Extract the [X, Y] coordinate from the center of the cell holding the provided text.  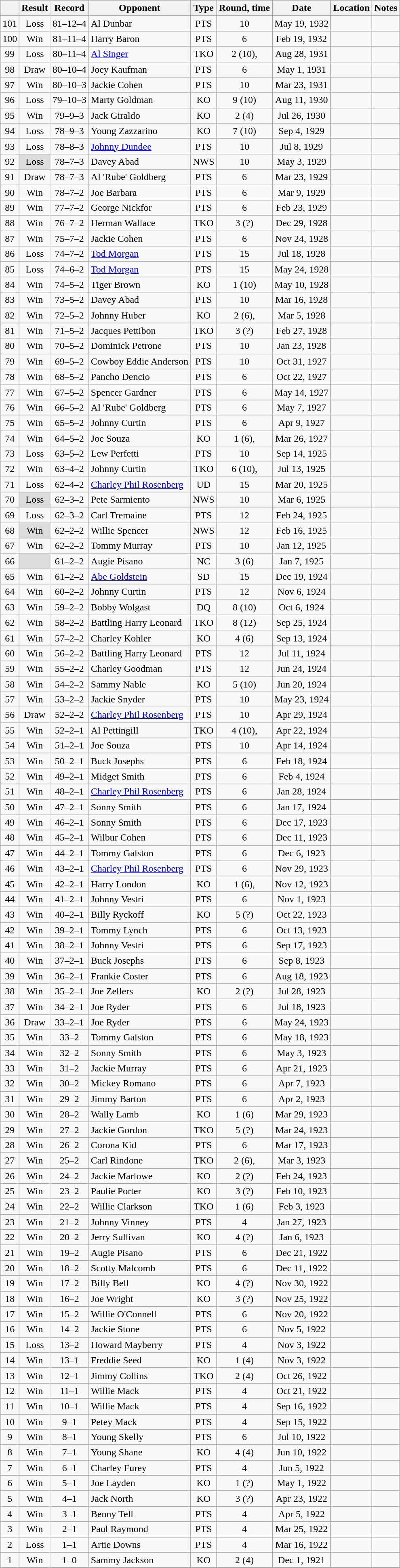
Sep 25, 1924 [301, 623]
79–9–3 [69, 115]
69 [10, 515]
77–7–2 [69, 208]
Paulie Porter [139, 1191]
Carl Rindone [139, 1160]
41–2–1 [69, 899]
May 23, 1924 [301, 700]
Round, time [244, 8]
81–12–4 [69, 23]
Jackie Gordon [139, 1130]
Willie Clarkson [139, 1207]
101 [10, 23]
47 [10, 853]
70–5–2 [69, 346]
Wilbur Cohen [139, 838]
7 (10) [244, 131]
Harry London [139, 884]
May 1, 1931 [301, 69]
Corona Kid [139, 1145]
Tommy Lynch [139, 930]
Lew Perfetti [139, 454]
Mar 23, 1929 [301, 177]
Jul 18, 1928 [301, 254]
May 3, 1929 [301, 161]
Johnny Vinney [139, 1222]
Willie O'Connell [139, 1314]
49–2–1 [69, 776]
62–4–2 [69, 484]
1 (10) [244, 285]
77 [10, 392]
Howard Mayberry [139, 1345]
Dec 21, 1922 [301, 1253]
Young Shane [139, 1453]
11 [10, 1406]
51–2–1 [69, 746]
87 [10, 239]
38 [10, 992]
64–5–2 [69, 438]
23 [10, 1222]
16–2 [69, 1299]
Record [69, 8]
9 (10) [244, 100]
1–1 [69, 1545]
37–2–1 [69, 961]
8 [10, 1453]
Cowboy Eddie Anderson [139, 361]
17 [10, 1314]
Jul 26, 1930 [301, 115]
11–1 [69, 1391]
Feb 24, 1923 [301, 1176]
UD [204, 484]
71–5–2 [69, 331]
53–2–2 [69, 700]
Al Pettingill [139, 730]
55 [10, 730]
May 24, 1923 [301, 1022]
7–1 [69, 1453]
Jan 6, 1923 [301, 1237]
80–11–4 [69, 54]
Dec 29, 1928 [301, 223]
Mar 9, 1929 [301, 193]
28–2 [69, 1114]
Artie Downs [139, 1545]
99 [10, 54]
Midget Smith [139, 776]
Jan 12, 1925 [301, 546]
Spencer Gardner [139, 392]
May 7, 1927 [301, 407]
Sammy Jackson [139, 1560]
Sep 4, 1929 [301, 131]
14 [10, 1360]
27 [10, 1160]
72 [10, 469]
Pancho Dencio [139, 377]
Jun 5, 1922 [301, 1468]
Dec 11, 1922 [301, 1268]
Frankie Coster [139, 976]
22–2 [69, 1207]
46 [10, 868]
Apr 5, 1922 [301, 1514]
Apr 21, 1923 [301, 1068]
May 24, 1928 [301, 269]
59–2–2 [69, 607]
48–2–1 [69, 792]
31 [10, 1099]
George Nickfor [139, 208]
40 [10, 961]
9–1 [69, 1421]
33–2–1 [69, 1022]
Bobby Wolgast [139, 607]
Billy Ryckoff [139, 914]
Apr 7, 1923 [301, 1084]
Joe Barbara [139, 193]
Nov 24, 1928 [301, 239]
5–1 [69, 1483]
54 [10, 746]
Tommy Murray [139, 546]
32–2 [69, 1053]
Nov 20, 1922 [301, 1314]
Location [352, 8]
21 [10, 1253]
Jan 23, 1928 [301, 346]
Young Skelly [139, 1437]
Apr 29, 1924 [301, 715]
Type [204, 8]
78–8–3 [69, 146]
27–2 [69, 1130]
Mar 17, 1923 [301, 1145]
Oct 22, 1923 [301, 914]
86 [10, 254]
Jackie Marlowe [139, 1176]
84 [10, 285]
63–5–2 [69, 454]
Jan 7, 1925 [301, 561]
2–1 [69, 1529]
Dec 19, 1924 [301, 576]
Young Zazzarino [139, 131]
18–2 [69, 1268]
4 (10), [244, 730]
Mar 5, 1928 [301, 315]
Opponent [139, 8]
9 [10, 1437]
Herman Wallace [139, 223]
26 [10, 1176]
40–2–1 [69, 914]
28 [10, 1145]
Nov 30, 1922 [301, 1283]
Aug 28, 1931 [301, 54]
58–2–2 [69, 623]
90 [10, 193]
Jul 8, 1929 [301, 146]
Nov 25, 1922 [301, 1299]
52–2–1 [69, 730]
63 [10, 607]
33 [10, 1068]
75–7–2 [69, 239]
Feb 27, 1928 [301, 331]
89 [10, 208]
May 19, 1932 [301, 23]
Dominick Petrone [139, 346]
Nov 29, 1923 [301, 868]
35–2–1 [69, 992]
25 [10, 1191]
69–5–2 [69, 361]
Jack North [139, 1499]
66 [10, 561]
22 [10, 1237]
Sep 8, 1923 [301, 961]
May 1, 1922 [301, 1483]
18 [10, 1299]
Nov 5, 1922 [301, 1329]
58 [10, 684]
55–2–2 [69, 669]
56 [10, 715]
6 (10), [244, 469]
Mar 6, 1925 [301, 500]
96 [10, 100]
21–2 [69, 1222]
Mar 29, 1923 [301, 1114]
May 3, 1923 [301, 1053]
67 [10, 546]
Date [301, 8]
Mar 16, 1928 [301, 300]
36 [10, 1022]
Marty Goldman [139, 100]
Billy Bell [139, 1283]
92 [10, 161]
80 [10, 346]
41 [10, 945]
1–0 [69, 1560]
Harry Baron [139, 39]
45 [10, 884]
29–2 [69, 1099]
Jimmy Barton [139, 1099]
3 (6) [244, 561]
7 [10, 1468]
Paul Raymond [139, 1529]
57–2–2 [69, 638]
97 [10, 85]
48 [10, 838]
70 [10, 500]
Feb 24, 1925 [301, 515]
73–5–2 [69, 300]
Jul 28, 1923 [301, 992]
74 [10, 438]
Mar 25, 1922 [301, 1529]
38–2–1 [69, 945]
29 [10, 1130]
Jacques Pettibon [139, 331]
13 [10, 1375]
74–6–2 [69, 269]
Feb 10, 1923 [301, 1191]
Apr 14, 1924 [301, 746]
75 [10, 423]
67–5–2 [69, 392]
Feb 19, 1932 [301, 39]
Apr 23, 1922 [301, 1499]
74–5–2 [69, 285]
2 (10), [244, 54]
30–2 [69, 1084]
Feb 23, 1929 [301, 208]
32 [10, 1084]
Mar 20, 1925 [301, 484]
12–1 [69, 1375]
83 [10, 300]
Joe Zellers [139, 992]
NC [204, 561]
79 [10, 361]
Apr 9, 1927 [301, 423]
65 [10, 576]
Jan 27, 1923 [301, 1222]
45–2–1 [69, 838]
Nov 12, 1923 [301, 884]
79–10–3 [69, 100]
Mar 3, 1923 [301, 1160]
80–10–4 [69, 69]
Oct 13, 1923 [301, 930]
8 (10) [244, 607]
Jul 13, 1925 [301, 469]
Willie Spencer [139, 530]
Dec 6, 1923 [301, 853]
65–5–2 [69, 423]
49 [10, 822]
37 [10, 1007]
Dec 1, 1921 [301, 1560]
53 [10, 761]
Scotty Malcomb [139, 1268]
Carl Tremaine [139, 515]
Oct 22, 1927 [301, 377]
46–2–1 [69, 822]
Feb 16, 1925 [301, 530]
62 [10, 623]
43–2–1 [69, 868]
54–2–2 [69, 684]
Mickey Romano [139, 1084]
26–2 [69, 1145]
44–2–1 [69, 853]
50–2–1 [69, 761]
Dec 17, 1923 [301, 822]
91 [10, 177]
34 [10, 1053]
59 [10, 669]
60–2–2 [69, 592]
78–9–3 [69, 131]
1 (?) [244, 1483]
Charley Goodman [139, 669]
Oct 21, 1922 [301, 1391]
50 [10, 807]
Oct 26, 1922 [301, 1375]
Abe Goldstein [139, 576]
Mar 24, 1923 [301, 1130]
8 (12) [244, 623]
60 [10, 653]
Feb 18, 1924 [301, 761]
Sep 17, 1923 [301, 945]
93 [10, 146]
Pete Sarmiento [139, 500]
78–7–2 [69, 193]
Jimmy Collins [139, 1375]
5 (10) [244, 684]
Freddie Seed [139, 1360]
64 [10, 592]
Al Dunbar [139, 23]
61 [10, 638]
Jerry Sullivan [139, 1237]
16 [10, 1329]
20 [10, 1268]
Mar 23, 1931 [301, 85]
Jan 28, 1924 [301, 792]
98 [10, 69]
19–2 [69, 1253]
Sammy Nable [139, 684]
DQ [204, 607]
2 [10, 1545]
May 14, 1927 [301, 392]
63–4–2 [69, 469]
51 [10, 792]
May 10, 1928 [301, 285]
Jul 10, 1922 [301, 1437]
Joey Kaufman [139, 69]
14–2 [69, 1329]
44 [10, 899]
Result [35, 8]
68–5–2 [69, 377]
Mar 16, 1922 [301, 1545]
42 [10, 930]
42–2–1 [69, 884]
95 [10, 115]
Jackie Murray [139, 1068]
Apr 2, 1923 [301, 1099]
71 [10, 484]
Oct 31, 1927 [301, 361]
24–2 [69, 1176]
Jul 18, 1923 [301, 1007]
Jan 17, 1924 [301, 807]
Feb 4, 1924 [301, 776]
6–1 [69, 1468]
4 (6) [244, 638]
Joe Wright [139, 1299]
52 [10, 776]
Jackie Stone [139, 1329]
Tiger Brown [139, 285]
52–2–2 [69, 715]
Charley Furey [139, 1468]
Benny Tell [139, 1514]
Nov 6, 1924 [301, 592]
33–2 [69, 1038]
1 [10, 1560]
Joe Layden [139, 1483]
Nov 1, 1923 [301, 899]
76 [10, 407]
43 [10, 914]
Jack Giraldo [139, 115]
Jun 10, 1922 [301, 1453]
74–7–2 [69, 254]
15–2 [69, 1314]
3–1 [69, 1514]
Oct 6, 1924 [301, 607]
72–5–2 [69, 315]
Charley Kohler [139, 638]
82 [10, 315]
Sep 13, 1924 [301, 638]
5 [10, 1499]
Sep 14, 1925 [301, 454]
25–2 [69, 1160]
Jackie Snyder [139, 700]
Wally Lamb [139, 1114]
24 [10, 1207]
Jun 20, 1924 [301, 684]
88 [10, 223]
76–7–2 [69, 223]
Notes [386, 8]
13–2 [69, 1345]
Dec 11, 1923 [301, 838]
23–2 [69, 1191]
57 [10, 700]
Sep 15, 1922 [301, 1421]
30 [10, 1114]
94 [10, 131]
Sep 16, 1922 [301, 1406]
39 [10, 976]
4 (4) [244, 1453]
Feb 3, 1923 [301, 1207]
36–2–1 [69, 976]
39–2–1 [69, 930]
19 [10, 1283]
4–1 [69, 1499]
Aug 18, 1923 [301, 976]
10–1 [69, 1406]
Petey Mack [139, 1421]
85 [10, 269]
47–2–1 [69, 807]
1 (4) [244, 1360]
May 18, 1923 [301, 1038]
SD [204, 576]
20–2 [69, 1237]
56–2–2 [69, 653]
Al Singer [139, 54]
Aug 11, 1930 [301, 100]
Jun 24, 1924 [301, 669]
Jul 11, 1924 [301, 653]
81 [10, 331]
100 [10, 39]
81–11–4 [69, 39]
8–1 [69, 1437]
80–10–3 [69, 85]
68 [10, 530]
Mar 26, 1927 [301, 438]
31–2 [69, 1068]
Johnny Dundee [139, 146]
3 [10, 1529]
Apr 22, 1924 [301, 730]
35 [10, 1038]
Johnny Huber [139, 315]
66–5–2 [69, 407]
34–2–1 [69, 1007]
73 [10, 454]
17–2 [69, 1283]
13–1 [69, 1360]
78 [10, 377]
